Pinpoint the cell where the given text exists, returning its (x, y) midpoint coordinate. 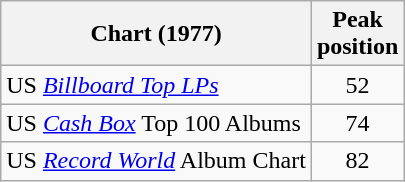
US Billboard Top LPs (156, 85)
US Record World Album Chart (156, 161)
52 (357, 85)
82 (357, 161)
US Cash Box Top 100 Albums (156, 123)
Peakposition (357, 34)
74 (357, 123)
Chart (1977) (156, 34)
